Output the [x, y] coordinate of the center of the cell containing the given text.  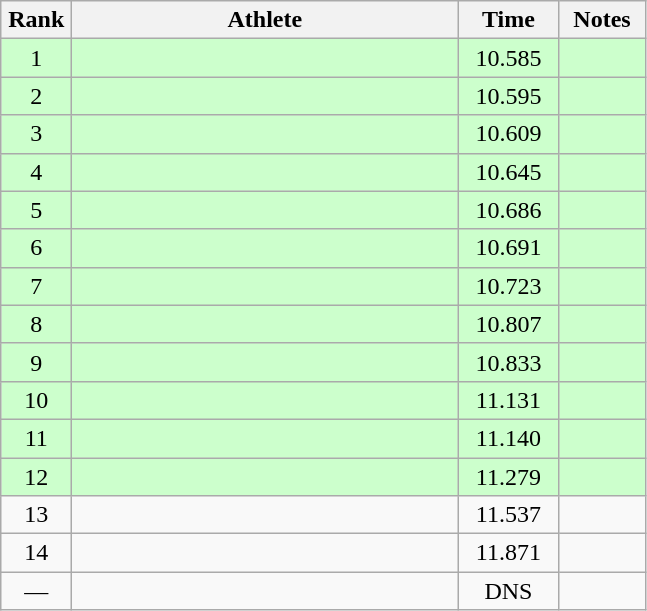
11.537 [508, 515]
10.609 [508, 134]
11.131 [508, 400]
10 [36, 400]
Rank [36, 20]
9 [36, 362]
Athlete [265, 20]
13 [36, 515]
6 [36, 248]
2 [36, 96]
7 [36, 286]
10.645 [508, 172]
11.140 [508, 438]
3 [36, 134]
Time [508, 20]
10.686 [508, 210]
— [36, 591]
12 [36, 477]
10.595 [508, 96]
10.585 [508, 58]
10.807 [508, 324]
10.833 [508, 362]
14 [36, 553]
DNS [508, 591]
Notes [602, 20]
10.723 [508, 286]
1 [36, 58]
4 [36, 172]
10.691 [508, 248]
11 [36, 438]
5 [36, 210]
8 [36, 324]
11.279 [508, 477]
11.871 [508, 553]
